Pinpoint the cell where the given text exists, returning its (X, Y) midpoint coordinate. 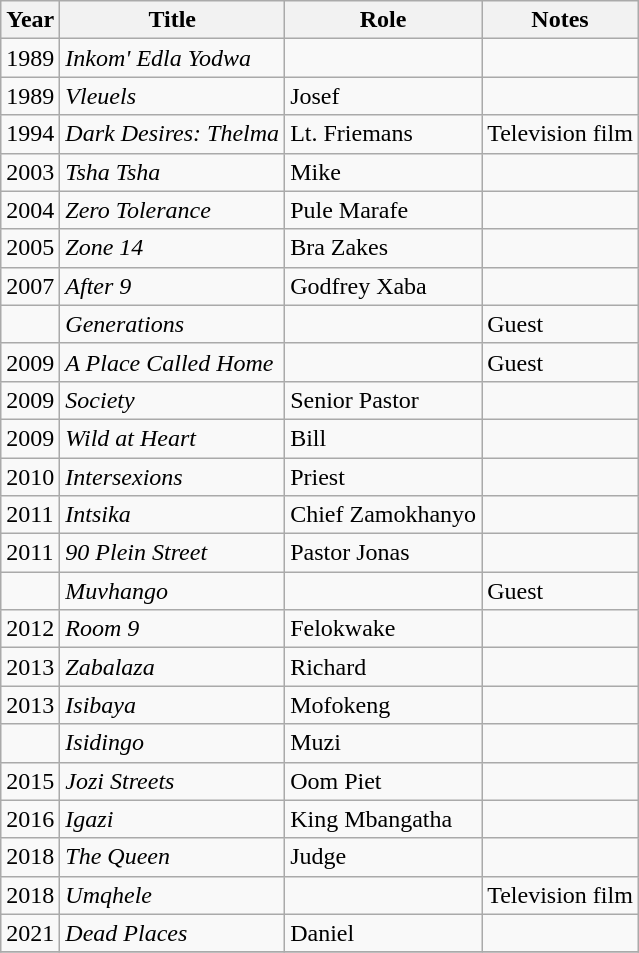
2005 (30, 248)
1994 (30, 134)
2012 (30, 629)
Intersexions (172, 477)
2021 (30, 933)
Title (172, 20)
Chief Zamokhanyo (384, 515)
Muvhango (172, 591)
Judge (384, 857)
Pastor Jonas (384, 553)
Year (30, 20)
Inkom' Edla Yodwa (172, 58)
Igazi (172, 819)
Daniel (384, 933)
Josef (384, 96)
Vleuels (172, 96)
Zone 14 (172, 248)
Senior Pastor (384, 400)
Role (384, 20)
Isidingo (172, 743)
After 9 (172, 286)
Intsika (172, 515)
Zabalaza (172, 667)
Godfrey Xaba (384, 286)
Umqhele (172, 895)
Felokwake (384, 629)
Pule Marafe (384, 210)
Richard (384, 667)
2004 (30, 210)
Generations (172, 324)
Bill (384, 438)
Notes (560, 20)
Dark Desires: Thelma (172, 134)
2015 (30, 781)
90 Plein Street (172, 553)
Zero Tolerance (172, 210)
Society (172, 400)
Dead Places (172, 933)
A Place Called Home (172, 362)
Oom Piet (384, 781)
Mike (384, 172)
Wild at Heart (172, 438)
Room 9 (172, 629)
2016 (30, 819)
Mofokeng (384, 705)
King Mbangatha (384, 819)
The Queen (172, 857)
Bra Zakes (384, 248)
2007 (30, 286)
Jozi Streets (172, 781)
Tsha Tsha (172, 172)
Muzi (384, 743)
2003 (30, 172)
Isibaya (172, 705)
2010 (30, 477)
Priest (384, 477)
Lt. Friemans (384, 134)
